For the text-containing cell, return its midpoint in [x, y] coordinate format. 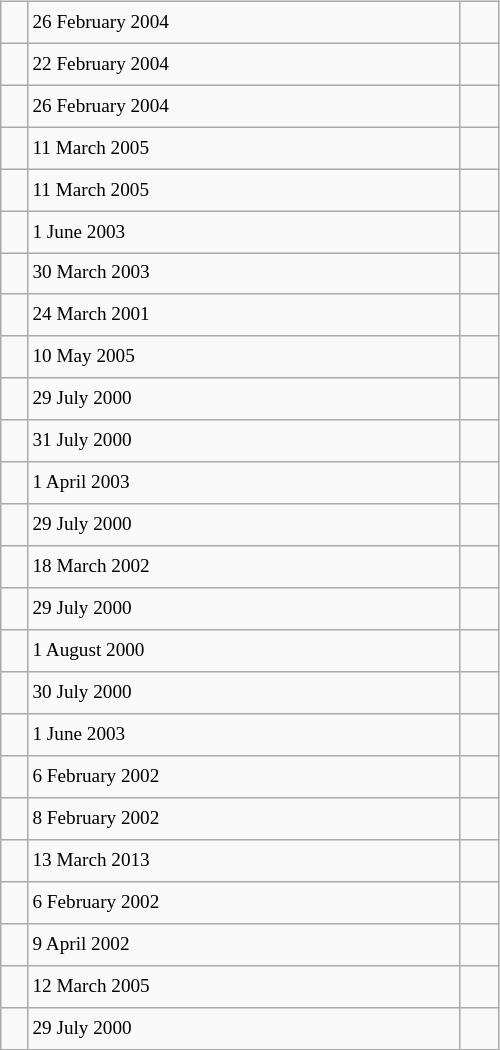
31 July 2000 [244, 441]
24 March 2001 [244, 315]
9 April 2002 [244, 944]
13 March 2013 [244, 861]
30 March 2003 [244, 274]
1 April 2003 [244, 483]
30 July 2000 [244, 693]
12 March 2005 [244, 986]
10 May 2005 [244, 357]
22 February 2004 [244, 64]
1 August 2000 [244, 651]
8 February 2002 [244, 819]
18 March 2002 [244, 567]
